Output the [x, y] coordinate of the center of the cell containing the given text.  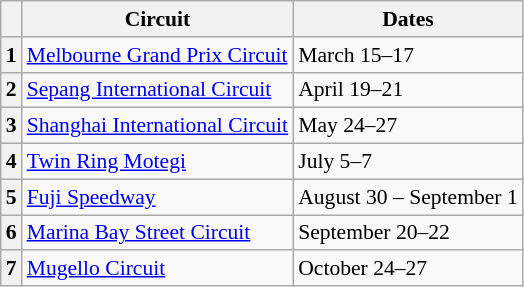
1 [12, 55]
March 15–17 [408, 55]
7 [12, 269]
2 [12, 90]
August 30 – September 1 [408, 197]
5 [12, 197]
April 19–21 [408, 90]
Shanghai International Circuit [158, 126]
Marina Bay Street Circuit [158, 233]
6 [12, 233]
October 24–27 [408, 269]
July 5–7 [408, 162]
September 20–22 [408, 233]
Dates [408, 19]
Circuit [158, 19]
Mugello Circuit [158, 269]
Twin Ring Motegi [158, 162]
Sepang International Circuit [158, 90]
4 [12, 162]
May 24–27 [408, 126]
3 [12, 126]
Fuji Speedway [158, 197]
Melbourne Grand Prix Circuit [158, 55]
